Locate the cell with the specified text and output its (x, y) center coordinate. 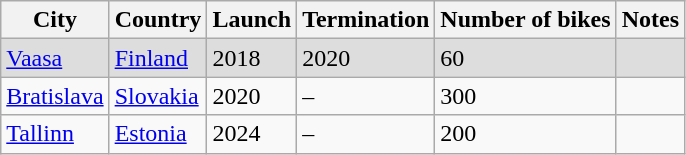
Notes (650, 20)
Number of bikes (526, 20)
Vaasa (55, 58)
Estonia (158, 134)
2024 (252, 134)
Launch (252, 20)
2018 (252, 58)
Slovakia (158, 96)
300 (526, 96)
Country (158, 20)
Bratislava (55, 96)
Tallinn (55, 134)
Termination (366, 20)
Finland (158, 58)
City (55, 20)
200 (526, 134)
60 (526, 58)
